Detect which cell encompasses the target text, then output its [x, y] center coordinate. 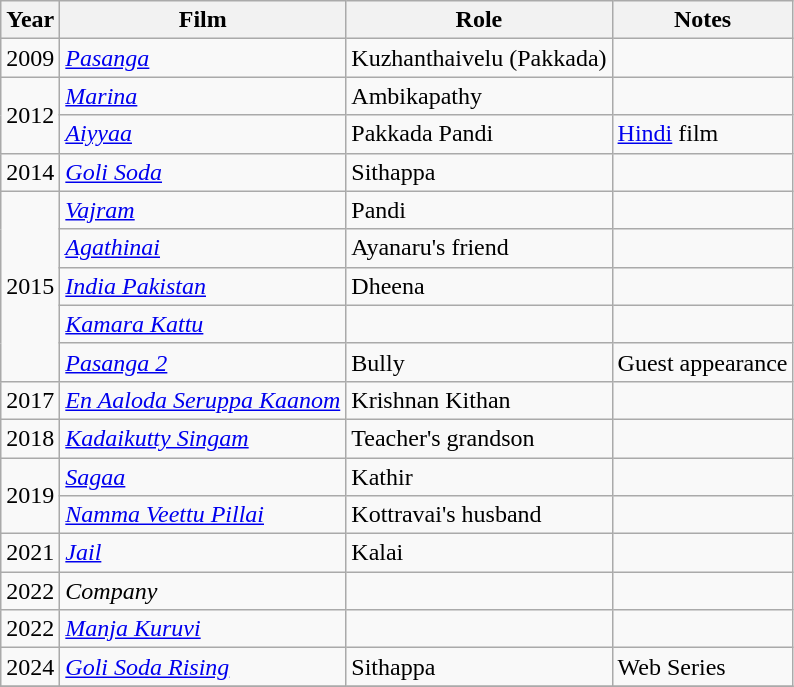
En Aaloda Seruppa Kaanom [203, 400]
Guest appearance [702, 362]
Aiyyaa [203, 134]
2019 [30, 496]
Hindi film [702, 134]
Pasanga 2 [203, 362]
Kuzhanthaivelu (Pakkada) [479, 58]
2024 [30, 667]
Bully [479, 362]
Company [203, 591]
Kottravai's husband [479, 515]
2014 [30, 172]
India Pakistan [203, 286]
2021 [30, 553]
Kamara Kattu [203, 324]
Notes [702, 20]
Vajram [203, 210]
Ayanaru's friend [479, 248]
Agathinai [203, 248]
Ambikapathy [479, 96]
2012 [30, 115]
Role [479, 20]
Sagaa [203, 477]
Namma Veettu Pillai [203, 515]
Goli Soda Rising [203, 667]
2009 [30, 58]
2018 [30, 438]
Kadaikutty Singam [203, 438]
Marina [203, 96]
Krishnan Kithan [479, 400]
Year [30, 20]
Manja Kuruvi [203, 629]
Kathir [479, 477]
Pasanga [203, 58]
Goli Soda [203, 172]
2015 [30, 286]
Film [203, 20]
Dheena [479, 286]
Pandi [479, 210]
Web Series [702, 667]
Teacher's grandson [479, 438]
Kalai [479, 553]
Jail [203, 553]
2017 [30, 400]
Pakkada Pandi [479, 134]
